Search for the cell housing the specified text and yield its [x, y] center coordinate. 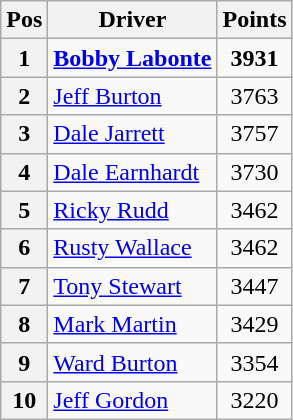
Ricky Rudd [132, 210]
1 [24, 58]
3447 [254, 286]
8 [24, 324]
4 [24, 172]
5 [24, 210]
Rusty Wallace [132, 248]
Jeff Gordon [132, 400]
9 [24, 362]
Points [254, 20]
10 [24, 400]
3354 [254, 362]
Pos [24, 20]
3220 [254, 400]
3 [24, 134]
6 [24, 248]
Mark Martin [132, 324]
3931 [254, 58]
3730 [254, 172]
Dale Earnhardt [132, 172]
3429 [254, 324]
3757 [254, 134]
Jeff Burton [132, 96]
Driver [132, 20]
Ward Burton [132, 362]
Tony Stewart [132, 286]
2 [24, 96]
Dale Jarrett [132, 134]
Bobby Labonte [132, 58]
7 [24, 286]
3763 [254, 96]
